Capture the cell that displays the provided text and extract its (X, Y) central coordinate. 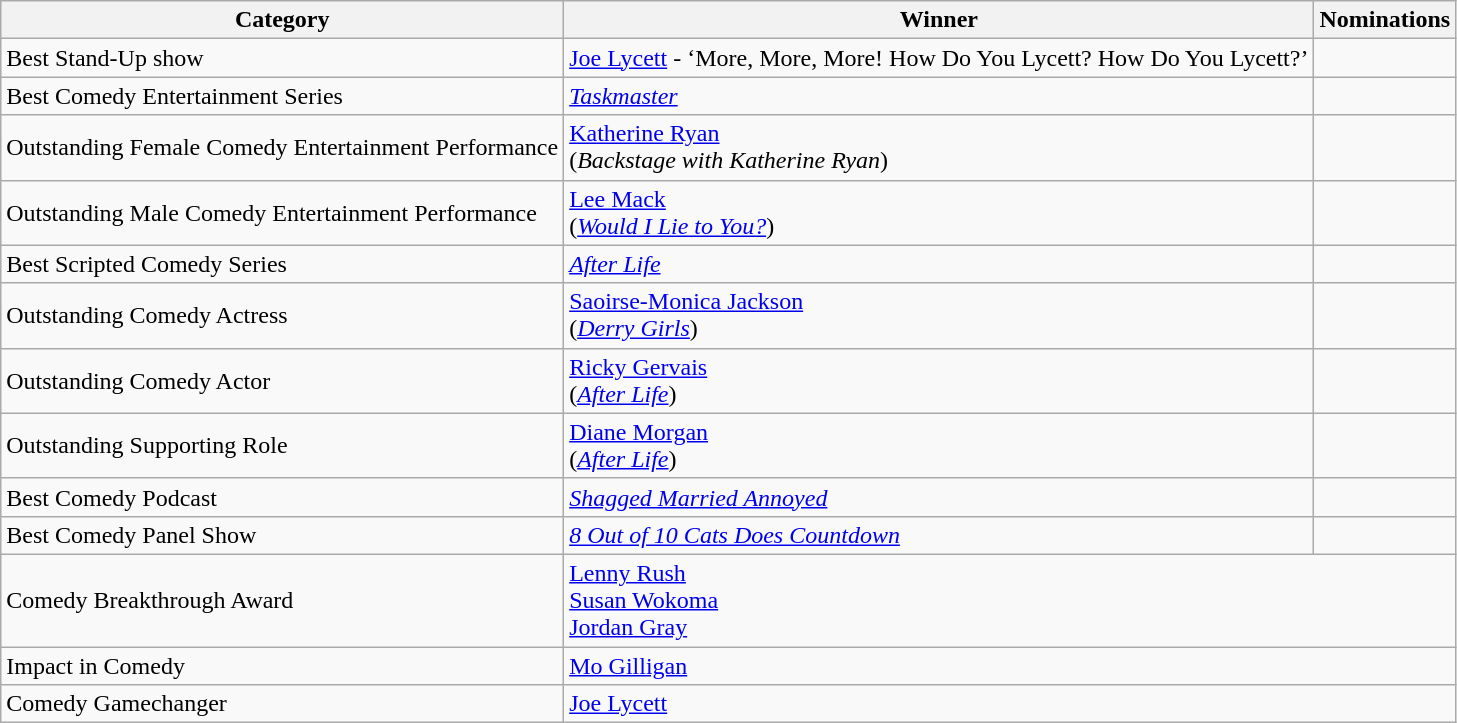
Outstanding Comedy Actor (282, 380)
After Life (939, 264)
Taskmaster (939, 96)
Category (282, 20)
Outstanding Female Comedy Entertainment Performance (282, 148)
Best Stand-Up show (282, 58)
Winner (939, 20)
Nominations (1385, 20)
Diane Morgan(After Life) (939, 446)
Saoirse-Monica Jackson(Derry Girls) (939, 316)
Lenny RushSusan WokomaJordan Gray (1010, 600)
Best Comedy Entertainment Series (282, 96)
8 Out of 10 Cats Does Countdown (939, 535)
Ricky Gervais(After Life) (939, 380)
Comedy Breakthrough Award (282, 600)
Best Comedy Podcast (282, 497)
Joe Lycett - ‘More, More, More! How Do You Lycett? How Do You Lycett?’ (939, 58)
Outstanding Supporting Role (282, 446)
Mo Gilligan (1010, 665)
Best Scripted Comedy Series (282, 264)
Outstanding Comedy Actress (282, 316)
Shagged Married Annoyed (939, 497)
Katherine Ryan(Backstage with Katherine Ryan) (939, 148)
Joe Lycett (1010, 704)
Best Comedy Panel Show (282, 535)
Outstanding Male Comedy Entertainment Performance (282, 212)
Impact in Comedy (282, 665)
Comedy Gamechanger (282, 704)
Lee Mack(Would I Lie to You?) (939, 212)
